Return [x, y] of the center of cell containing provided text 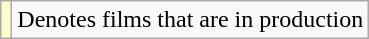
Denotes films that are in production [190, 20]
